Pinpoint the cell where the given text exists, returning its [x, y] midpoint coordinate. 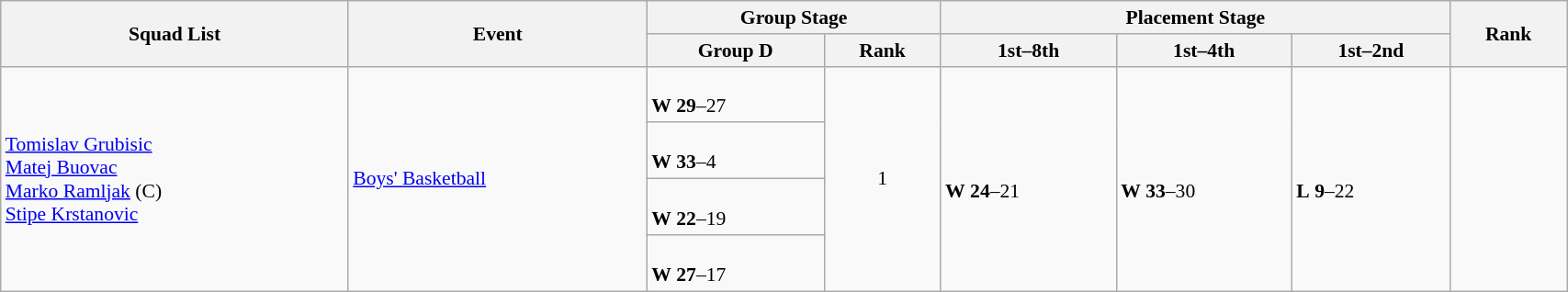
Squad List [175, 33]
Placement Stage [1196, 17]
Tomislav GrubisicMatej BuovacMarko Ramljak (C)Stipe Krstanovic [175, 178]
W 33–30 [1203, 178]
Boys' Basketball [498, 178]
W 29–27 [735, 94]
Event [498, 33]
1st–2nd [1371, 51]
W 27–17 [735, 263]
1st–8th [1029, 51]
Group D [735, 51]
W 33–4 [735, 151]
W 22–19 [735, 208]
1 [882, 178]
Group Stage [794, 17]
L 9–22 [1371, 178]
1st–4th [1203, 51]
W 24–21 [1029, 178]
